Return (x, y) of the center of cell containing provided text 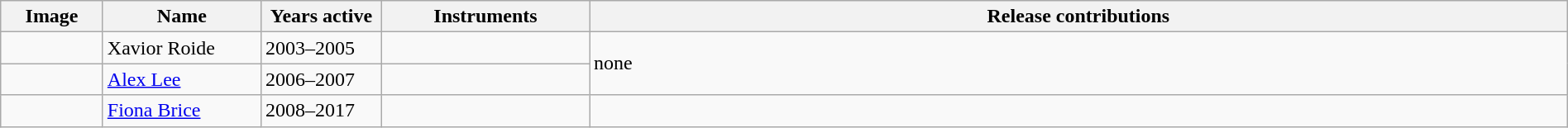
Alex Lee (182, 79)
Image (52, 17)
Fiona Brice (182, 111)
2006–2007 (321, 79)
Release contributions (1078, 17)
2003–2005 (321, 48)
Years active (321, 17)
Xavior Roide (182, 48)
Instruments (485, 17)
2008–2017 (321, 111)
Name (182, 17)
none (1078, 64)
